Detect which cell encompasses the target text, then output its (X, Y) center coordinate. 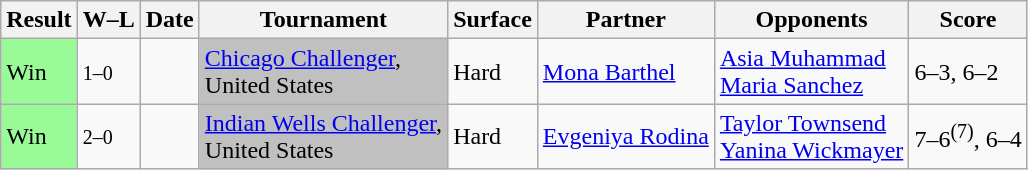
Asia Muhammad Maria Sanchez (812, 72)
Result (39, 20)
Mona Barthel (626, 72)
Surface (493, 20)
1–0 (108, 72)
W–L (108, 20)
Evgeniya Rodina (626, 136)
Date (170, 20)
Chicago Challenger, United States (323, 72)
Score (968, 20)
2–0 (108, 136)
Tournament (323, 20)
Partner (626, 20)
Indian Wells Challenger, United States (323, 136)
6–3, 6–2 (968, 72)
7–6(7), 6–4 (968, 136)
Opponents (812, 20)
Taylor Townsend Yanina Wickmayer (812, 136)
